Provide the (x, y) coordinate of the cell's center where the given text is located.  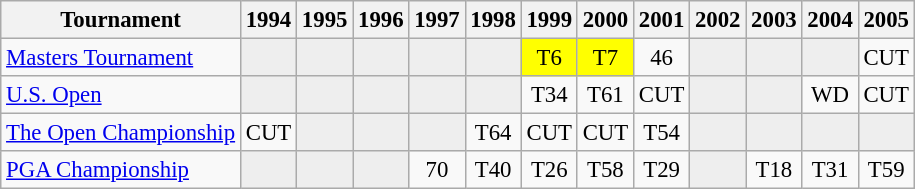
1999 (549, 20)
T7 (605, 58)
70 (437, 170)
46 (661, 58)
The Open Championship (121, 133)
U.S. Open (121, 95)
T18 (774, 170)
2003 (774, 20)
1997 (437, 20)
PGA Championship (121, 170)
2005 (886, 20)
T40 (493, 170)
T34 (549, 95)
2002 (718, 20)
T26 (549, 170)
T6 (549, 58)
T64 (493, 133)
WD (830, 95)
T59 (886, 170)
T31 (830, 170)
1998 (493, 20)
T58 (605, 170)
Tournament (121, 20)
1995 (325, 20)
1996 (381, 20)
2000 (605, 20)
2004 (830, 20)
T61 (605, 95)
Masters Tournament (121, 58)
1994 (268, 20)
T54 (661, 133)
2001 (661, 20)
T29 (661, 170)
